From the cell containing the given text, extract its center point as [x, y] coordinate. 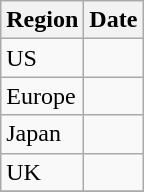
UK [42, 172]
Region [42, 20]
US [42, 58]
Europe [42, 96]
Date [114, 20]
Japan [42, 134]
